Search for the cell housing the specified text and yield its (X, Y) center coordinate. 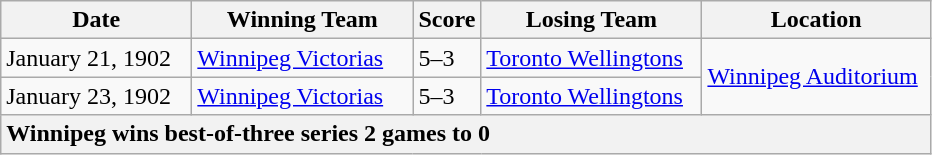
Date (96, 20)
Location (816, 20)
Winning Team (302, 20)
Losing Team (592, 20)
Score (447, 20)
January 23, 1902 (96, 96)
January 21, 1902 (96, 58)
Winnipeg Auditorium (816, 77)
Winnipeg wins best-of-three series 2 games to 0 (466, 134)
